Determine the (X, Y) coordinate at the center of the cell enclosing the given text.  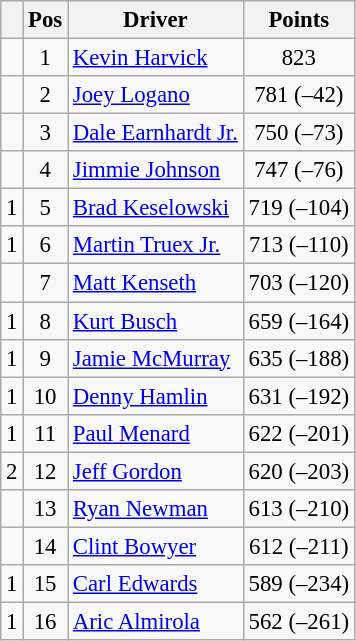
Jamie McMurray (156, 358)
Points (298, 20)
14 (46, 546)
659 (–164) (298, 321)
Joey Logano (156, 95)
Clint Bowyer (156, 546)
Denny Hamlin (156, 396)
5 (46, 208)
13 (46, 509)
3 (46, 133)
12 (46, 471)
9 (46, 358)
713 (–110) (298, 245)
16 (46, 621)
Driver (156, 20)
Kevin Harvick (156, 58)
Kurt Busch (156, 321)
Dale Earnhardt Jr. (156, 133)
613 (–210) (298, 509)
719 (–104) (298, 208)
10 (46, 396)
703 (–120) (298, 283)
562 (–261) (298, 621)
635 (–188) (298, 358)
781 (–42) (298, 95)
4 (46, 170)
Martin Truex Jr. (156, 245)
Brad Keselowski (156, 208)
631 (–192) (298, 396)
Aric Almirola (156, 621)
Paul Menard (156, 433)
612 (–211) (298, 546)
7 (46, 283)
8 (46, 321)
750 (–73) (298, 133)
Pos (46, 20)
6 (46, 245)
Jimmie Johnson (156, 170)
15 (46, 584)
747 (–76) (298, 170)
823 (298, 58)
622 (–201) (298, 433)
11 (46, 433)
620 (–203) (298, 471)
Carl Edwards (156, 584)
589 (–234) (298, 584)
Matt Kenseth (156, 283)
Jeff Gordon (156, 471)
Ryan Newman (156, 509)
